Extract the (x, y) coordinate from the center of the cell holding the provided text.  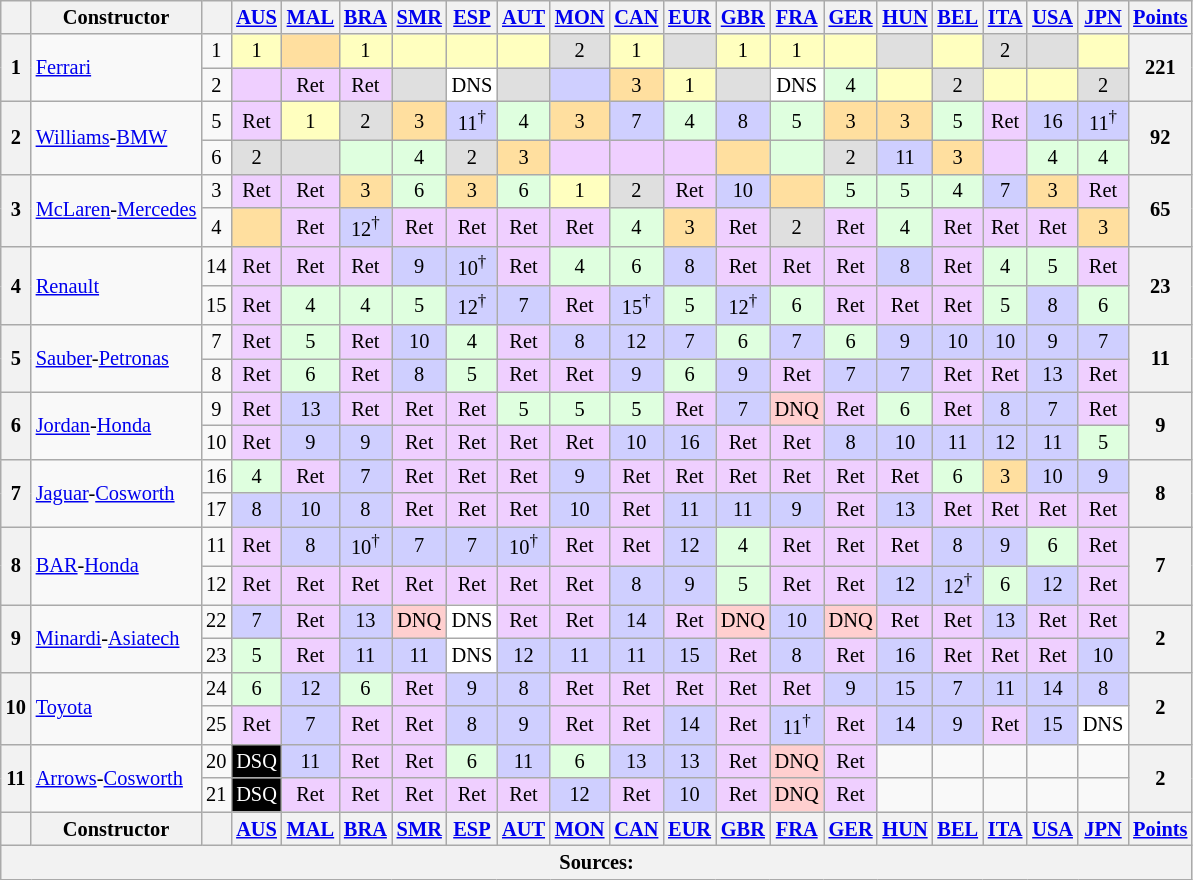
Williams-BMW (116, 138)
92 (1160, 138)
21 (216, 795)
20 (216, 761)
Minardi-Asiatech (116, 638)
Ferrari (116, 68)
65 (1160, 210)
Toyota (116, 708)
Renault (116, 286)
Jaguar-Cosworth (116, 492)
Jordan-Honda (116, 426)
25 (216, 724)
15† (636, 304)
BAR-Honda (116, 565)
22 (216, 621)
17 (216, 510)
Sources: (597, 862)
Sauber-Petronas (116, 358)
Arrows-Cosworth (116, 778)
24 (216, 689)
221 (1160, 68)
McLaren-Mercedes (116, 210)
